Provide the (x, y) coordinate of the cell's center where the given text is located.  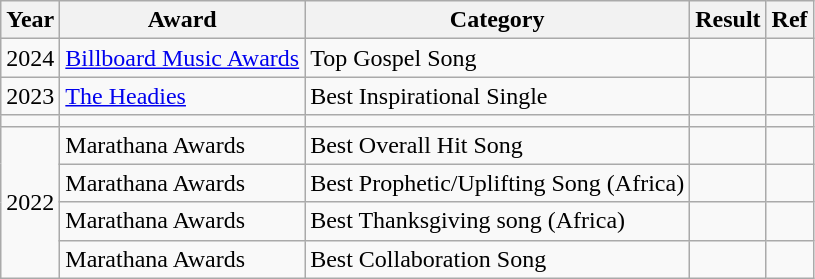
Top Gospel Song (498, 58)
2022 (30, 202)
2023 (30, 96)
Category (498, 20)
Best Prophetic/Uplifting Song (Africa) (498, 183)
Ref (790, 20)
Best Collaboration Song (498, 259)
The Headies (182, 96)
2024 (30, 58)
Billboard Music Awards (182, 58)
Year (30, 20)
Best Overall Hit Song (498, 145)
Award (182, 20)
Best Thanksgiving song (Africa) (498, 221)
Result (728, 20)
Best Inspirational Single (498, 96)
